For the text-containing cell, return its midpoint in [X, Y] coordinate format. 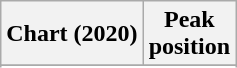
Chart (2020) [72, 34]
Peakposition [189, 34]
